Detect which cell encompasses the target text, then output its (X, Y) center coordinate. 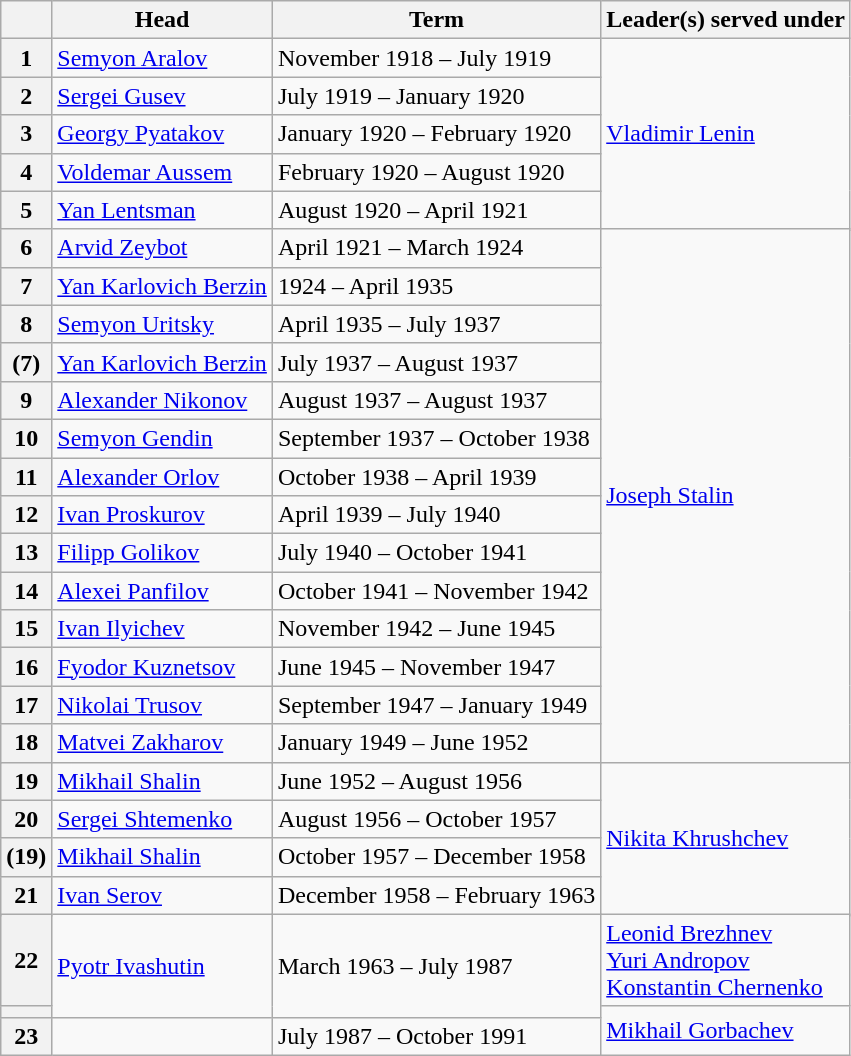
(7) (26, 362)
December 1958 – February 1963 (436, 895)
September 1937 – October 1938 (436, 438)
1 (26, 58)
July 1940 – October 1941 (436, 553)
Nikita Khrushchev (726, 838)
12 (26, 515)
2 (26, 96)
Voldemar Aussem (162, 172)
Alexander Orlov (162, 477)
October 1941 – November 1942 (436, 591)
Sergei Shtemenko (162, 819)
1924 – April 1935 (436, 286)
Sergei Gusev (162, 96)
5 (26, 210)
Alexei Panfilov (162, 591)
15 (26, 629)
Head (162, 20)
22 (26, 960)
June 1945 – November 1947 (436, 667)
November 1942 – June 1945 (436, 629)
11 (26, 477)
18 (26, 743)
Georgy Pyatakov (162, 134)
September 1947 – January 1949 (436, 705)
10 (26, 438)
8 (26, 324)
July 1987 – October 1991 (436, 1036)
Matvei Zakharov (162, 743)
April 1921 – March 1924 (436, 248)
7 (26, 286)
19 (26, 781)
June 1952 – August 1956 (436, 781)
Fyodor Kuznetsov (162, 667)
Filipp Golikov (162, 553)
April 1939 – July 1940 (436, 515)
9 (26, 400)
Semyon Aralov (162, 58)
November 1918 – July 1919 (436, 58)
16 (26, 667)
Arvid Zeybot (162, 248)
Nikolai Trusov (162, 705)
Alexander Nikonov (162, 400)
21 (26, 895)
Yan Lentsman (162, 210)
Ivan Serov (162, 895)
August 1956 – October 1957 (436, 819)
4 (26, 172)
23 (26, 1036)
February 1920 – August 1920 (436, 172)
January 1949 – June 1952 (436, 743)
Leonid BrezhnevYuri AndropovKonstantin Chernenko (726, 960)
August 1920 – April 1921 (436, 210)
August 1937 – August 1937 (436, 400)
October 1938 – April 1939 (436, 477)
Term (436, 20)
October 1957 – December 1958 (436, 857)
Joseph Stalin (726, 496)
Leader(s) served under (726, 20)
Pyotr Ivashutin (162, 966)
Mikhail Gorbachev (726, 1030)
Ivan Ilyichev (162, 629)
17 (26, 705)
January 1920 – February 1920 (436, 134)
6 (26, 248)
14 (26, 591)
Ivan Proskurov (162, 515)
(19) (26, 857)
Semyon Uritsky (162, 324)
3 (26, 134)
March 1963 – July 1987 (436, 966)
20 (26, 819)
July 1919 – January 1920 (436, 96)
April 1935 – July 1937 (436, 324)
Semyon Gendin (162, 438)
Vladimir Lenin (726, 134)
July 1937 – August 1937 (436, 362)
13 (26, 553)
